Search for the cell housing the specified text and yield its [x, y] center coordinate. 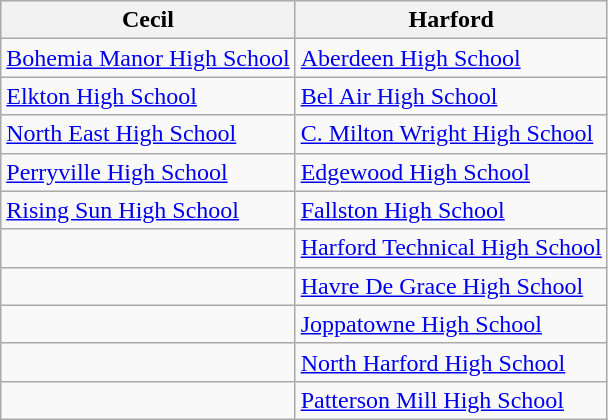
Patterson Mill High School [451, 400]
Aberdeen High School [451, 58]
North East High School [148, 134]
Cecil [148, 20]
Harford Technical High School [451, 248]
Rising Sun High School [148, 210]
Havre De Grace High School [451, 286]
C. Milton Wright High School [451, 134]
North Harford High School [451, 362]
Edgewood High School [451, 172]
Joppatowne High School [451, 324]
Harford [451, 20]
Bel Air High School [451, 96]
Bohemia Manor High School [148, 58]
Perryville High School [148, 172]
Fallston High School [451, 210]
Elkton High School [148, 96]
